Return (X, Y) of the center of cell containing provided text 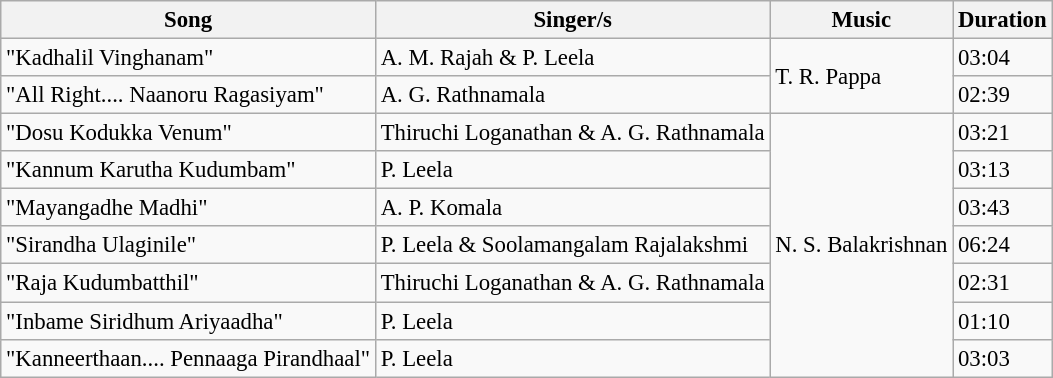
Song (188, 20)
"Raja Kudumbatthil" (188, 283)
02:39 (1002, 95)
"Sirandha Ulaginile" (188, 245)
02:31 (1002, 283)
N. S. Balakrishnan (862, 246)
Singer/s (572, 20)
A. P. Komala (572, 208)
"All Right.... Naanoru Ragasiyam" (188, 95)
"Kadhalil Vinghanam" (188, 58)
06:24 (1002, 245)
03:04 (1002, 58)
Music (862, 20)
03:43 (1002, 208)
"Kanneerthaan.... Pennaaga Pirandhaal" (188, 358)
A. M. Rajah & P. Leela (572, 58)
Duration (1002, 20)
01:10 (1002, 321)
"Dosu Kodukka Venum" (188, 133)
A. G. Rathnamala (572, 95)
"Mayangadhe Madhi" (188, 208)
"Kannum Karutha Kudumbam" (188, 170)
03:13 (1002, 170)
T. R. Pappa (862, 76)
"Inbame Siridhum Ariyaadha" (188, 321)
03:21 (1002, 133)
P. Leela & Soolamangalam Rajalakshmi (572, 245)
03:03 (1002, 358)
